Search for the cell housing the specified text and yield its [X, Y] center coordinate. 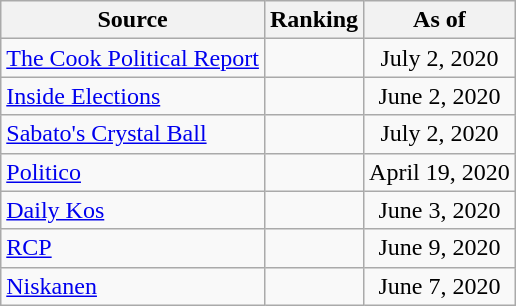
Sabato's Crystal Ball [133, 134]
Source [133, 20]
Daily Kos [133, 210]
April 19, 2020 [440, 172]
RCP [133, 248]
June 3, 2020 [440, 210]
Politico [133, 172]
June 7, 2020 [440, 286]
Ranking [314, 20]
June 9, 2020 [440, 248]
June 2, 2020 [440, 96]
Inside Elections [133, 96]
As of [440, 20]
Niskanen [133, 286]
The Cook Political Report [133, 58]
